From the cell containing the given text, extract its center point as [X, Y] coordinate. 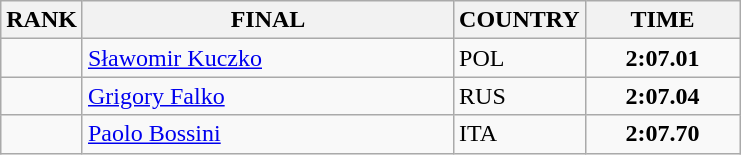
Grigory Falko [268, 96]
Sławomir Kuczko [268, 58]
RUS [520, 96]
POL [520, 58]
Paolo Bossini [268, 134]
RANK [42, 20]
2:07.70 [662, 134]
TIME [662, 20]
FINAL [268, 20]
2:07.01 [662, 58]
COUNTRY [520, 20]
ITA [520, 134]
2:07.04 [662, 96]
